For the text-containing cell, return its midpoint in [x, y] coordinate format. 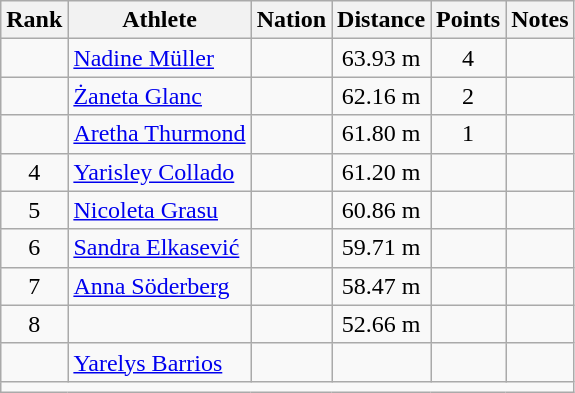
Anna Söderberg [160, 286]
6 [34, 248]
2 [468, 96]
Yarelys Barrios [160, 362]
1 [468, 134]
7 [34, 286]
61.80 m [382, 134]
58.47 m [382, 286]
Nation [291, 20]
Notes [540, 20]
Yarisley Collado [160, 172]
59.71 m [382, 248]
62.16 m [382, 96]
8 [34, 324]
Żaneta Glanc [160, 96]
Nicoleta Grasu [160, 210]
Points [468, 20]
Athlete [160, 20]
5 [34, 210]
Distance [382, 20]
61.20 m [382, 172]
52.66 m [382, 324]
63.93 m [382, 58]
60.86 m [382, 210]
Aretha Thurmond [160, 134]
Rank [34, 20]
Sandra Elkasević [160, 248]
Nadine Müller [160, 58]
